Return (x, y) of the center of cell containing provided text 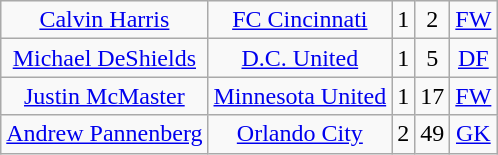
Calvin Harris (104, 20)
5 (432, 58)
Andrew Pannenberg (104, 134)
Justin McMaster (104, 96)
FC Cincinnati (300, 20)
Minnesota United (300, 96)
49 (432, 134)
17 (432, 96)
D.C. United (300, 58)
GK (474, 134)
Michael DeShields (104, 58)
DF (474, 58)
Orlando City (300, 134)
